Scan for the cell matching the given text and deliver its (X, Y) coordinate at center. 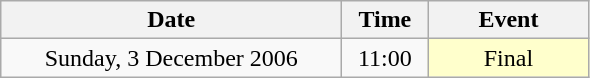
11:00 (385, 58)
Date (172, 20)
Sunday, 3 December 2006 (172, 58)
Time (385, 20)
Event (508, 20)
Final (508, 58)
